Detect which cell encompasses the target text, then output its (X, Y) center coordinate. 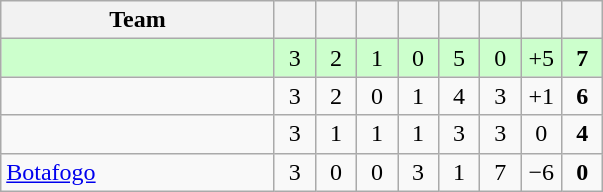
+5 (542, 58)
5 (460, 58)
−6 (542, 172)
+1 (542, 96)
Team (138, 20)
Botafogo (138, 172)
6 (582, 96)
